Return the (x, y) coordinate for the center point of the cell that contains the specified text.  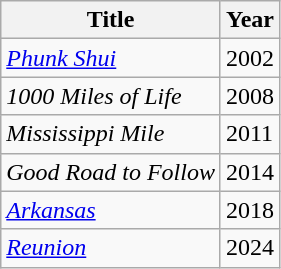
2008 (250, 96)
1000 Miles of Life (111, 96)
2018 (250, 210)
2011 (250, 134)
Reunion (111, 248)
Year (250, 20)
Mississippi Mile (111, 134)
2014 (250, 172)
Arkansas (111, 210)
2002 (250, 58)
Title (111, 20)
Phunk Shui (111, 58)
Good Road to Follow (111, 172)
2024 (250, 248)
